Locate the cell with the specified text and output its (x, y) center coordinate. 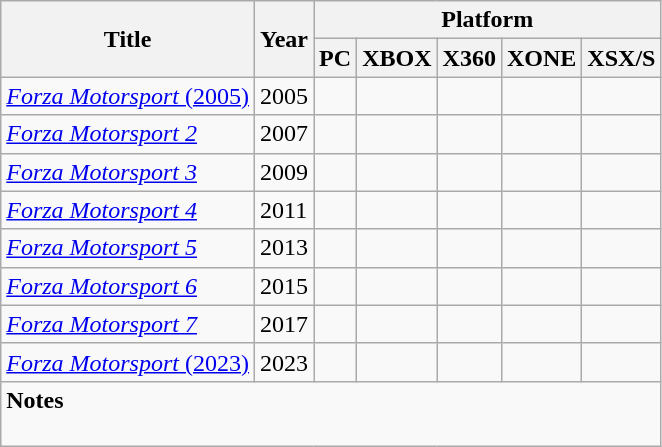
PC (336, 58)
Forza Motorsport 4 (128, 210)
Forza Motorsport 7 (128, 324)
2005 (284, 96)
XBOX (397, 58)
2007 (284, 134)
2017 (284, 324)
XSX/S (622, 58)
2023 (284, 362)
Forza Motorsport 3 (128, 172)
2011 (284, 210)
2009 (284, 172)
2015 (284, 286)
2013 (284, 248)
Notes (331, 414)
XONE (541, 58)
X360 (469, 58)
Platform (488, 20)
Forza Motorsport 2 (128, 134)
Forza Motorsport 5 (128, 248)
Year (284, 39)
Forza Motorsport 6 (128, 286)
Title (128, 39)
Forza Motorsport (2023) (128, 362)
Forza Motorsport (2005) (128, 96)
